From the cell containing the given text, extract its center point as (x, y) coordinate. 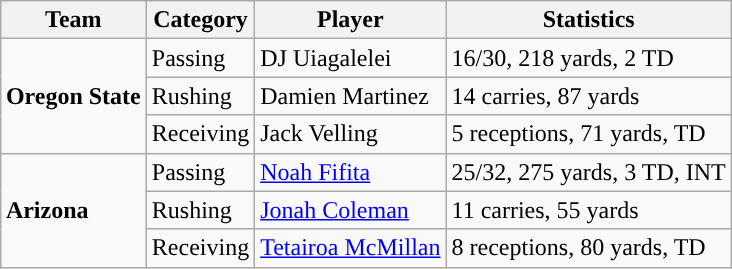
Category (200, 20)
Arizona (73, 210)
14 carries, 87 yards (588, 96)
Noah Fifita (350, 172)
Player (350, 20)
Damien Martinez (350, 96)
Jonah Coleman (350, 210)
Statistics (588, 20)
Oregon State (73, 96)
25/32, 275 yards, 3 TD, INT (588, 172)
16/30, 218 yards, 2 TD (588, 58)
Jack Velling (350, 134)
Tetairoa McMillan (350, 248)
5 receptions, 71 yards, TD (588, 134)
DJ Uiagalelei (350, 58)
Team (73, 20)
11 carries, 55 yards (588, 210)
8 receptions, 80 yards, TD (588, 248)
